Pinpoint the cell where the given text exists, returning its (X, Y) midpoint coordinate. 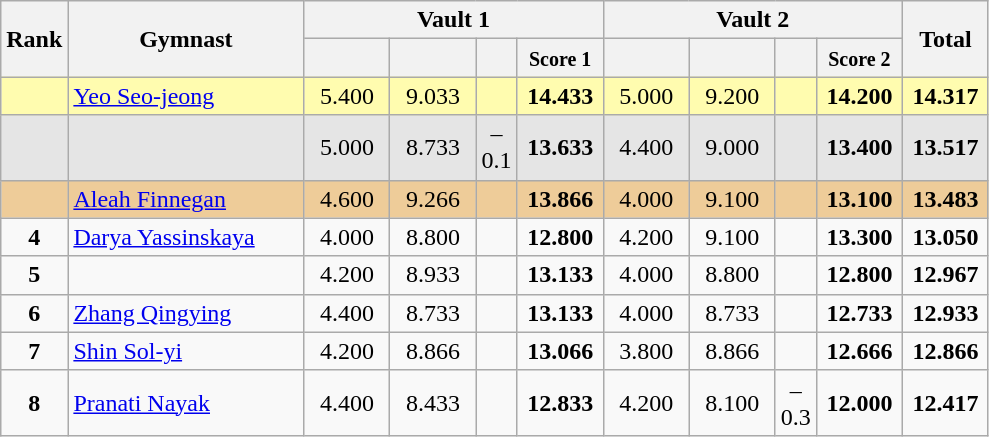
13.100 (859, 199)
12.967 (945, 275)
13.483 (945, 199)
12.833 (560, 402)
8 (34, 402)
14.317 (945, 96)
6 (34, 313)
12.733 (859, 313)
8.433 (433, 402)
Score 1 (560, 58)
12.666 (859, 351)
Darya Yassinskaya (186, 237)
8.100 (732, 402)
Aleah Finnegan (186, 199)
Rank (34, 39)
Shin Sol-yi (186, 351)
14.200 (859, 96)
13.400 (859, 148)
5 (34, 275)
Yeo Seo-jeong (186, 96)
8.933 (433, 275)
4 (34, 237)
Vault 2 (752, 20)
Total (945, 39)
Vault 1 (454, 20)
–0.3 (796, 402)
9.033 (433, 96)
13.866 (560, 199)
13.300 (859, 237)
12.417 (945, 402)
13.633 (560, 148)
–0.1 (496, 148)
13.517 (945, 148)
7 (34, 351)
12.000 (859, 402)
12.933 (945, 313)
4.600 (347, 199)
3.800 (646, 351)
9.000 (732, 148)
12.866 (945, 351)
9.200 (732, 96)
Pranati Nayak (186, 402)
13.050 (945, 237)
9.266 (433, 199)
Gymnast (186, 39)
5.400 (347, 96)
Zhang Qingying (186, 313)
13.066 (560, 351)
Score 2 (859, 58)
14.433 (560, 96)
